Pinpoint the cell where the given text exists, returning its (X, Y) midpoint coordinate. 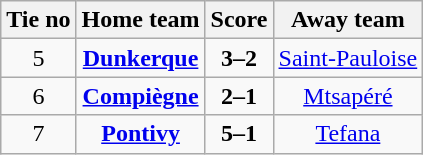
Tie no (38, 20)
5 (38, 58)
Score (239, 20)
Dunkerque (140, 58)
5–1 (239, 134)
Home team (140, 20)
Mtsapéré (348, 96)
7 (38, 134)
3–2 (239, 58)
Tefana (348, 134)
Away team (348, 20)
Compiègne (140, 96)
6 (38, 96)
2–1 (239, 96)
Saint-Pauloise (348, 58)
Pontivy (140, 134)
